From the cell containing the given text, extract its center point as [x, y] coordinate. 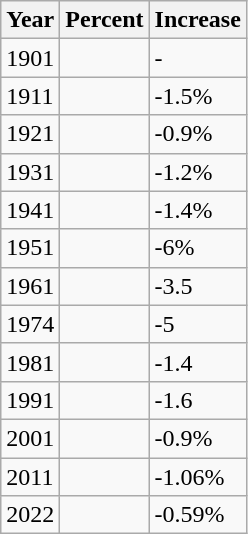
1911 [30, 96]
1901 [30, 58]
-1.4% [198, 210]
1961 [30, 286]
-0.59% [198, 515]
-1.5% [198, 96]
1921 [30, 134]
2001 [30, 438]
-3.5 [198, 286]
1941 [30, 210]
1991 [30, 400]
1974 [30, 324]
-6% [198, 248]
-1.4 [198, 362]
2022 [30, 515]
Year [30, 20]
1951 [30, 248]
Percent [104, 20]
1981 [30, 362]
2011 [30, 477]
1931 [30, 172]
Increase [198, 20]
-1.2% [198, 172]
-5 [198, 324]
-1.06% [198, 477]
-1.6 [198, 400]
- [198, 58]
